Scan for the cell matching the given text and deliver its [X, Y] coordinate at center. 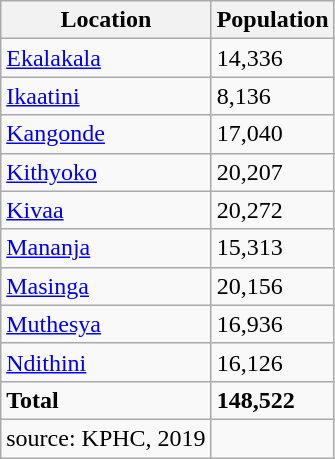
Population [272, 20]
148,522 [272, 400]
20,156 [272, 286]
14,336 [272, 58]
16,126 [272, 362]
Kivaa [106, 210]
16,936 [272, 324]
source: KPHC, 2019 [106, 438]
15,313 [272, 248]
Mananja [106, 248]
Muthesya [106, 324]
Ndithini [106, 362]
Ekalakala [106, 58]
17,040 [272, 134]
8,136 [272, 96]
20,207 [272, 172]
Masinga [106, 286]
Kangonde [106, 134]
Total [106, 400]
Kithyoko [106, 172]
20,272 [272, 210]
Location [106, 20]
Ikaatini [106, 96]
